From the cell containing the given text, extract its center point as (x, y) coordinate. 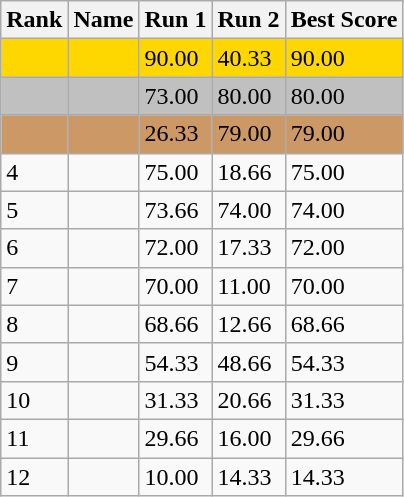
9 (34, 362)
Best Score (344, 20)
40.33 (248, 58)
20.66 (248, 400)
18.66 (248, 172)
Run 2 (248, 20)
12.66 (248, 324)
8 (34, 324)
6 (34, 248)
73.00 (176, 96)
Rank (34, 20)
11 (34, 438)
7 (34, 286)
26.33 (176, 134)
48.66 (248, 362)
11.00 (248, 286)
16.00 (248, 438)
10 (34, 400)
4 (34, 172)
5 (34, 210)
12 (34, 477)
Run 1 (176, 20)
Name (104, 20)
17.33 (248, 248)
10.00 (176, 477)
73.66 (176, 210)
